Output the [X, Y] coordinate of the center of the cell containing the given text.  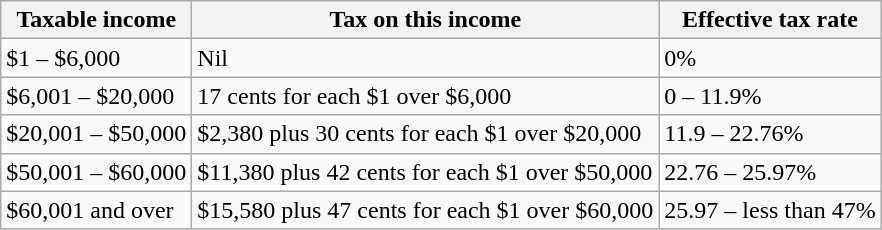
$11,380 plus 42 cents for each $1 over $50,000 [426, 172]
$60,001 and over [96, 210]
22.76 – 25.97% [770, 172]
0 – 11.9% [770, 96]
$1 – $6,000 [96, 58]
25.97 – less than 47% [770, 210]
Nil [426, 58]
$6,001 – $20,000 [96, 96]
$20,001 – $50,000 [96, 134]
17 cents for each $1 over $6,000 [426, 96]
$15,580 plus 47 cents for each $1 over $60,000 [426, 210]
11.9 – 22.76% [770, 134]
Effective tax rate [770, 20]
$50,001 – $60,000 [96, 172]
Taxable income [96, 20]
Tax on this income [426, 20]
$2,380 plus 30 cents for each $1 over $20,000 [426, 134]
0% [770, 58]
